Capture the cell that displays the provided text and extract its [x, y] central coordinate. 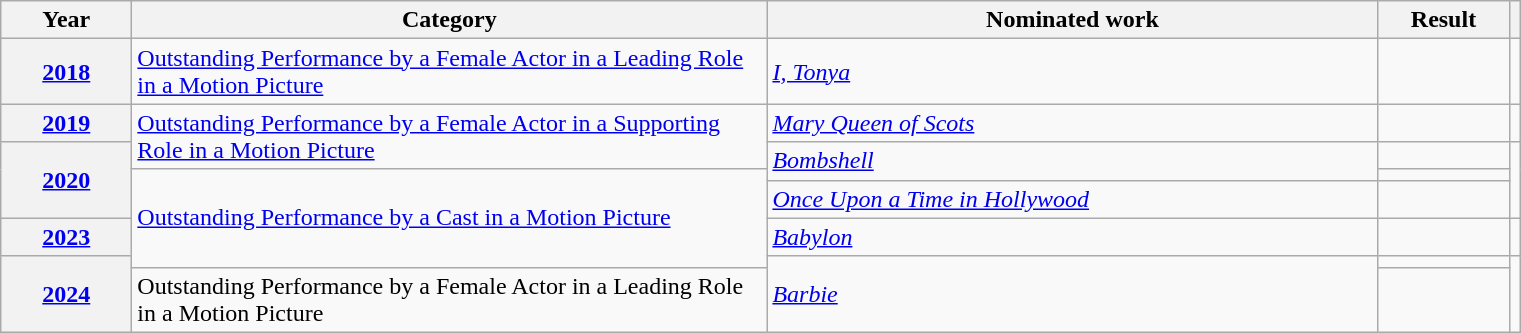
2019 [66, 123]
2023 [66, 237]
Category [450, 20]
Year [66, 20]
Once Upon a Time in Hollywood [1072, 199]
Outstanding Performance by a Female Actor in a Supporting Role in a Motion Picture [450, 136]
Result [1444, 20]
2018 [66, 72]
Bombshell [1072, 161]
Nominated work [1072, 20]
Barbie [1072, 294]
Outstanding Performance by a Cast in a Motion Picture [450, 218]
2024 [66, 294]
Babylon [1072, 237]
I, Tonya [1072, 72]
Mary Queen of Scots [1072, 123]
2020 [66, 180]
